Identify which cell holds the provided text, then report its (x, y) central coordinate. 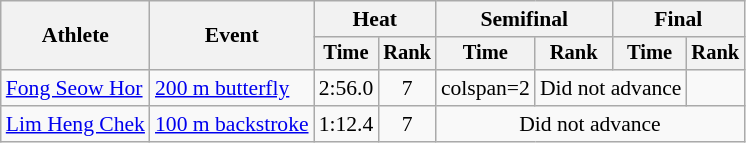
Lim Heng Chek (76, 124)
100 m backstroke (232, 124)
Final (678, 19)
1:12.4 (346, 124)
colspan=2 (486, 88)
Athlete (76, 36)
Heat (375, 19)
Fong Seow Hor (76, 88)
200 m butterfly (232, 88)
Semifinal (524, 19)
Event (232, 36)
2:56.0 (346, 88)
